Return the [x, y] coordinate for the center point of the cell that contains the specified text.  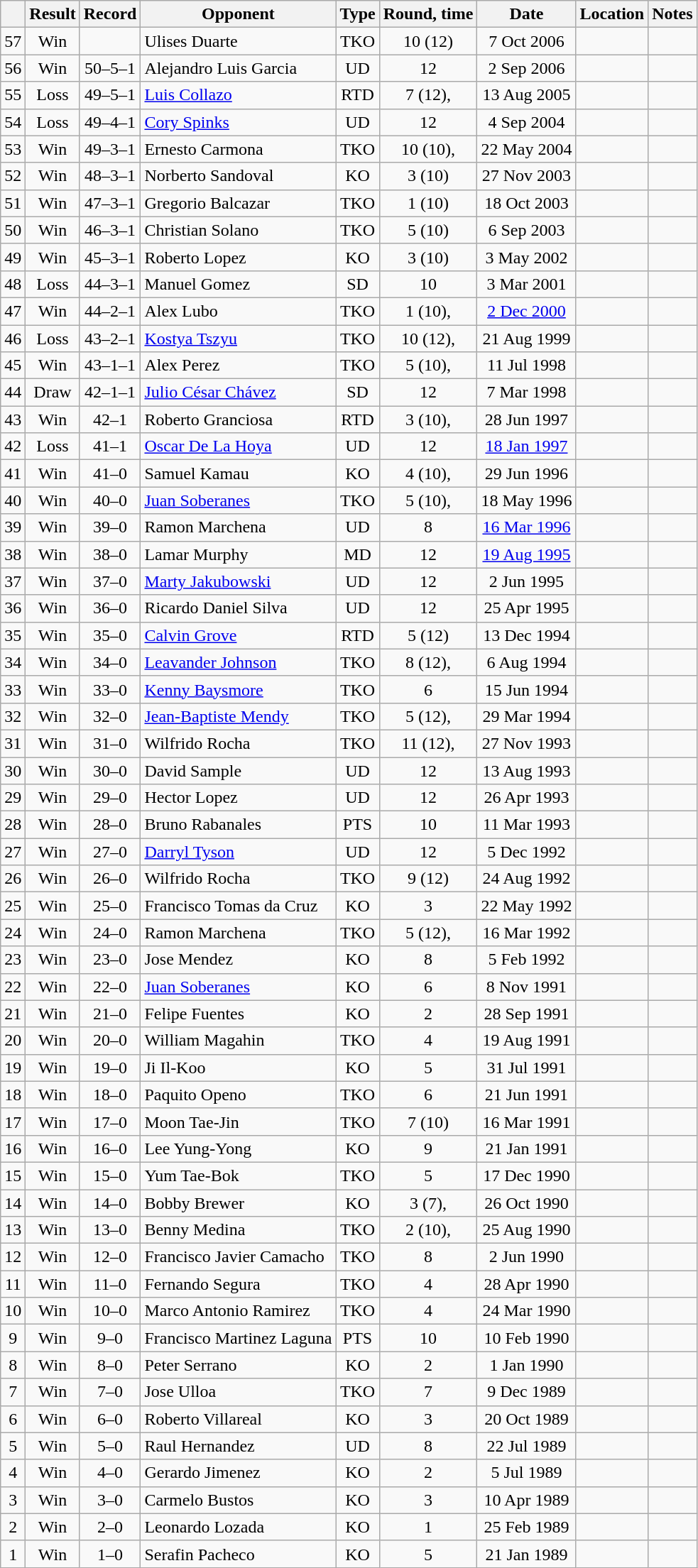
5 Jul 1989 [527, 1473]
Oscar De La Hoya [239, 446]
1–0 [110, 1554]
Alex Lubo [239, 311]
39–0 [110, 527]
Jose Mendez [239, 960]
Ernesto Carmona [239, 149]
Peter Serrano [239, 1365]
36 [13, 608]
26–0 [110, 879]
12–0 [110, 1257]
16 [13, 1148]
Result [53, 14]
14 [13, 1203]
52 [13, 176]
Christian Solano [239, 230]
19 [13, 1068]
Roberto Granciosa [239, 420]
21 [13, 1014]
4–0 [110, 1473]
Ji Il-Koo [239, 1068]
17 [13, 1122]
Ulises Duarte [239, 41]
10 Apr 1989 [527, 1500]
Francisco Tomas da Cruz [239, 906]
Marco Antonio Ramirez [239, 1311]
Roberto Lopez [239, 257]
11 Mar 1993 [527, 825]
Benny Medina [239, 1230]
Hector Lopez [239, 798]
Kostya Tszyu [239, 339]
18 May 1996 [527, 500]
Record [110, 14]
26 [13, 879]
31 Jul 1991 [527, 1068]
14–0 [110, 1203]
5 (12) [428, 635]
Notes [672, 14]
10 Feb 1990 [527, 1338]
22 [13, 987]
2 (10), [428, 1230]
31–0 [110, 743]
10 (12) [428, 41]
Moon Tae-Jin [239, 1122]
24 [13, 933]
21 Jan 1991 [527, 1148]
Manuel Gomez [239, 284]
22 Jul 1989 [527, 1446]
31 [13, 743]
21 Jan 1989 [527, 1554]
6–0 [110, 1419]
56 [13, 68]
2 Dec 2000 [527, 311]
43–1–1 [110, 366]
Type [358, 14]
15 [13, 1175]
24 Mar 1990 [527, 1311]
49 [13, 257]
Ricardo Daniel Silva [239, 608]
27 Nov 2003 [527, 176]
13 Aug 2005 [527, 95]
16 Mar 1996 [527, 527]
Bruno Rabanales [239, 825]
7 Mar 1998 [527, 393]
51 [13, 203]
Leavander Johnson [239, 662]
20 [13, 1041]
11 [13, 1284]
Norberto Sandoval [239, 176]
15 Jun 1994 [527, 689]
Cory Spinks [239, 122]
13–0 [110, 1230]
18 Jan 1997 [527, 446]
4 Sep 2004 [527, 122]
17–0 [110, 1122]
41–0 [110, 473]
48–3–1 [110, 176]
25 Aug 1990 [527, 1230]
37–0 [110, 581]
8 Nov 1991 [527, 987]
28 Jun 1997 [527, 420]
24–0 [110, 933]
48 [13, 284]
57 [13, 41]
34–0 [110, 662]
1 (10) [428, 203]
1 (10), [428, 311]
32–0 [110, 716]
5 Feb 1992 [527, 960]
23–0 [110, 960]
16–0 [110, 1148]
47 [13, 311]
11–0 [110, 1284]
6 Aug 1994 [527, 662]
Yum Tae-Bok [239, 1175]
35–0 [110, 635]
21 Jun 1991 [527, 1095]
44–3–1 [110, 284]
Paquito Openo [239, 1095]
39 [13, 527]
46 [13, 339]
Marty Jakubowski [239, 581]
44 [13, 393]
29 [13, 798]
Serafin Pacheco [239, 1554]
20–0 [110, 1041]
43–2–1 [110, 339]
26 Apr 1993 [527, 798]
Luis Collazo [239, 95]
35 [13, 635]
27–0 [110, 852]
11 Jul 1998 [527, 366]
Francisco Javier Camacho [239, 1257]
10 (12), [428, 339]
David Sample [239, 770]
25 Feb 1989 [527, 1527]
Location [612, 14]
55 [13, 95]
41–1 [110, 446]
18 Oct 2003 [527, 203]
45 [13, 366]
44–2–1 [110, 311]
28 Sep 1991 [527, 1014]
21 Aug 1999 [527, 339]
33 [13, 689]
Alex Perez [239, 366]
3–0 [110, 1500]
19 Aug 1995 [527, 554]
Gerardo Jimenez [239, 1473]
Opponent [239, 14]
Date [527, 14]
47–3–1 [110, 203]
19 Aug 1991 [527, 1041]
Alejandro Luis Garcia [239, 68]
Samuel Kamau [239, 473]
2 Sep 2006 [527, 68]
33–0 [110, 689]
16 Mar 1992 [527, 933]
40–0 [110, 500]
10 (10), [428, 149]
49–4–1 [110, 122]
46–3–1 [110, 230]
34 [13, 662]
Lee Yung-Yong [239, 1148]
49–3–1 [110, 149]
16 Mar 1991 [527, 1122]
Bobby Brewer [239, 1203]
10–0 [110, 1311]
7 (12), [428, 95]
MD [358, 554]
22 May 2004 [527, 149]
24 Aug 1992 [527, 879]
Draw [53, 393]
Leonardo Lozada [239, 1527]
28 [13, 825]
41 [13, 473]
Round, time [428, 14]
Lamar Murphy [239, 554]
Felipe Fuentes [239, 1014]
42 [13, 446]
42–1 [110, 420]
50 [13, 230]
7 Oct 2006 [527, 41]
Carmelo Bustos [239, 1500]
7–0 [110, 1392]
Darryl Tyson [239, 852]
13 Aug 1993 [527, 770]
7 (10) [428, 1122]
Kenny Baysmore [239, 689]
5–0 [110, 1446]
13 Dec 1994 [527, 635]
2 Jun 1995 [527, 581]
6 Sep 2003 [527, 230]
Fernando Segura [239, 1284]
22 May 1992 [527, 906]
26 Oct 1990 [527, 1203]
38–0 [110, 554]
22–0 [110, 987]
William Magahin [239, 1041]
3 (10), [428, 420]
5 Dec 1992 [527, 852]
28–0 [110, 825]
27 [13, 852]
29 Mar 1994 [527, 716]
29–0 [110, 798]
Jean-Baptiste Mendy [239, 716]
3 (7), [428, 1203]
38 [13, 554]
29 Jun 1996 [527, 473]
19–0 [110, 1068]
9 (12) [428, 879]
40 [13, 500]
1 Jan 1990 [527, 1365]
Jose Ulloa [239, 1392]
Julio César Chávez [239, 393]
18–0 [110, 1095]
42–1–1 [110, 393]
Calvin Grove [239, 635]
49–5–1 [110, 95]
30 [13, 770]
Gregorio Balcazar [239, 203]
23 [13, 960]
5 (10) [428, 230]
4 (10), [428, 473]
53 [13, 149]
8–0 [110, 1365]
3 May 2002 [527, 257]
36–0 [110, 608]
54 [13, 122]
32 [13, 716]
28 Apr 1990 [527, 1284]
Francisco Martinez Laguna [239, 1338]
8 (12), [428, 662]
25 Apr 1995 [527, 608]
11 (12), [428, 743]
Raul Hernandez [239, 1446]
3 Mar 2001 [527, 284]
Roberto Villareal [239, 1419]
2 Jun 1990 [527, 1257]
2–0 [110, 1527]
9–0 [110, 1338]
37 [13, 581]
45–3–1 [110, 257]
30–0 [110, 770]
13 [13, 1230]
18 [13, 1095]
43 [13, 420]
20 Oct 1989 [527, 1419]
15–0 [110, 1175]
25–0 [110, 906]
9 Dec 1989 [527, 1392]
27 Nov 1993 [527, 743]
17 Dec 1990 [527, 1175]
25 [13, 906]
50–5–1 [110, 68]
21–0 [110, 1014]
